Capture the cell that displays the provided text and extract its [x, y] central coordinate. 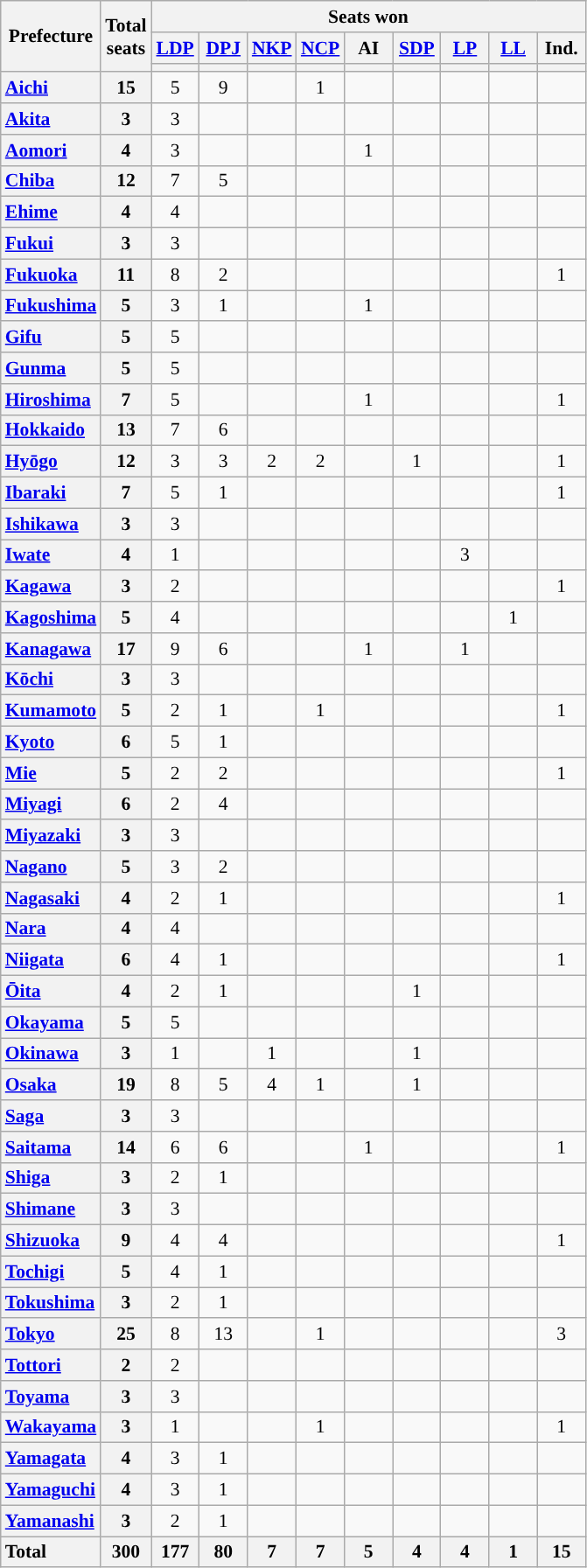
14 [126, 1147]
Tottori [51, 1365]
17 [126, 649]
LL [513, 48]
Okinawa [51, 1054]
Chiba [51, 181]
LDP [175, 48]
Gunma [51, 368]
Kōchi [51, 679]
Ishikawa [51, 524]
Fukui [51, 244]
Mie [51, 773]
Aomori [51, 150]
Shizuoka [51, 1241]
NCP [320, 48]
DPJ [224, 48]
Aichi [51, 88]
Seats won [369, 17]
Tokushima [51, 1303]
Fukuoka [51, 275]
Ind. [562, 48]
Hyōgo [51, 462]
Shiga [51, 1178]
19 [126, 1085]
Kagawa [51, 587]
Saitama [51, 1147]
Yamanashi [51, 1521]
Niigata [51, 960]
Kagoshima [51, 617]
Miyazaki [51, 836]
Nara [51, 929]
Yamagata [51, 1459]
Kyoto [51, 742]
Totalseats [126, 37]
Osaka [51, 1085]
Kumamoto [51, 711]
LP [465, 48]
Hiroshima [51, 400]
80 [224, 1552]
Nagano [51, 867]
SDP [416, 48]
Okayama [51, 1022]
Toyama [51, 1397]
Wakayama [51, 1427]
Fukushima [51, 306]
Total [51, 1552]
Nagasaki [51, 898]
Miyagi [51, 805]
Ibaraki [51, 493]
177 [175, 1552]
Tochigi [51, 1272]
Tokyo [51, 1335]
Shimane [51, 1209]
25 [126, 1335]
Gifu [51, 338]
Prefecture [51, 37]
Akita [51, 119]
Iwate [51, 555]
Ehime [51, 213]
Ōita [51, 992]
Saga [51, 1116]
300 [126, 1552]
11 [126, 275]
Hokkaido [51, 430]
Yamaguchi [51, 1490]
NKP [272, 48]
Kanagawa [51, 649]
AI [369, 48]
